Determine the (x, y) coordinate at the center of the cell enclosing the given text.  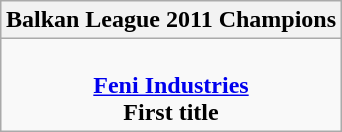
Balkan League 2011 Champions (170, 20)
Feni IndustriesFirst title (170, 85)
